Detect which cell encompasses the target text, then output its (x, y) center coordinate. 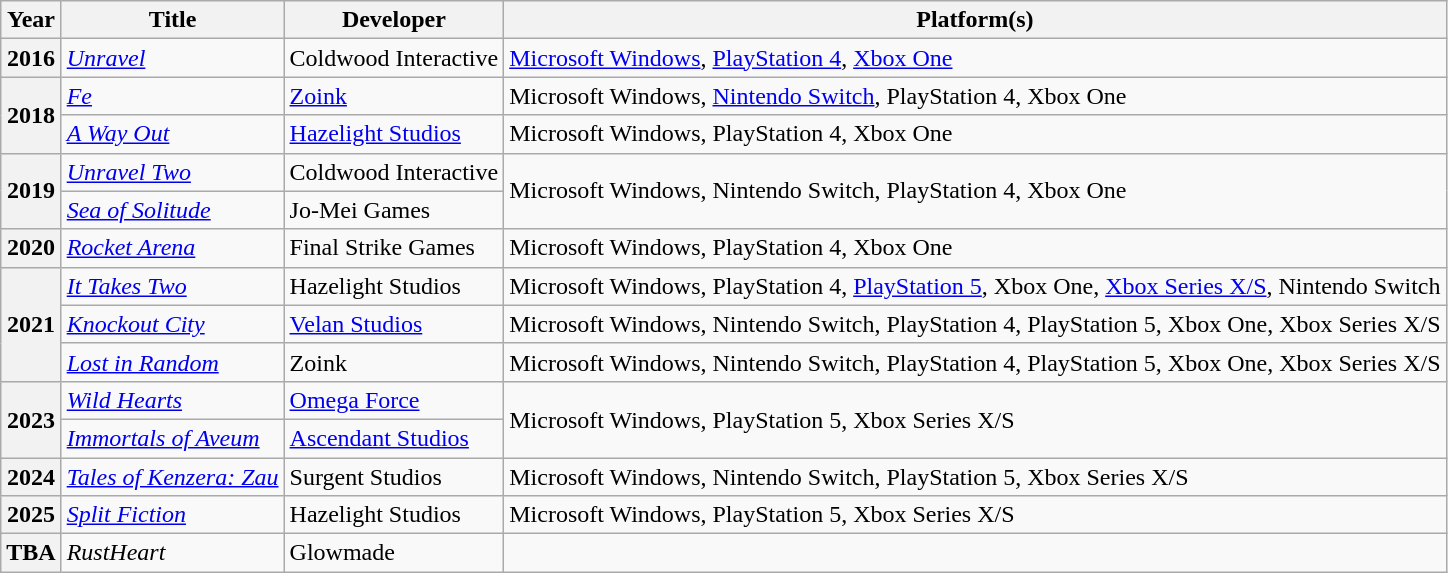
Ascendant Studios (394, 438)
2018 (31, 115)
Surgent Studios (394, 477)
2021 (31, 324)
2020 (31, 248)
It Takes Two (172, 286)
Immortals of Aveum (172, 438)
Sea of Solitude (172, 210)
Glowmade (394, 553)
Unravel (172, 58)
Year (31, 20)
2025 (31, 515)
Microsoft Windows, Nintendo Switch, PlayStation 5, Xbox Series X/S (975, 477)
2024 (31, 477)
Fe (172, 96)
Final Strike Games (394, 248)
Wild Hearts (172, 400)
2023 (31, 419)
RustHeart (172, 553)
Developer (394, 20)
A Way Out (172, 134)
Title (172, 20)
Platform(s) (975, 20)
Microsoft Windows, PlayStation 4, PlayStation 5, Xbox One, Xbox Series X/S, Nintendo Switch (975, 286)
Velan Studios (394, 324)
Jo-Mei Games (394, 210)
2016 (31, 58)
Split Fiction (172, 515)
Rocket Arena (172, 248)
Tales of Kenzera: Zau (172, 477)
Lost in Random (172, 362)
TBA (31, 553)
Knockout City (172, 324)
Omega Force (394, 400)
Unravel Two (172, 172)
2019 (31, 191)
